Scan for the cell matching the given text and deliver its (x, y) coordinate at center. 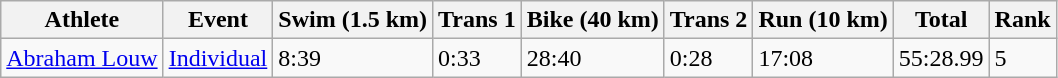
8:39 (353, 58)
Total (941, 20)
Swim (1.5 km) (353, 20)
Bike (40 km) (592, 20)
0:33 (478, 58)
Run (10 km) (823, 20)
Athlete (82, 20)
Abraham Louw (82, 58)
17:08 (823, 58)
55:28.99 (941, 58)
Rank (1022, 20)
0:28 (708, 58)
Event (218, 20)
28:40 (592, 58)
Trans 2 (708, 20)
5 (1022, 58)
Trans 1 (478, 20)
Individual (218, 58)
